Identify which cell holds the provided text, then report its [X, Y] central coordinate. 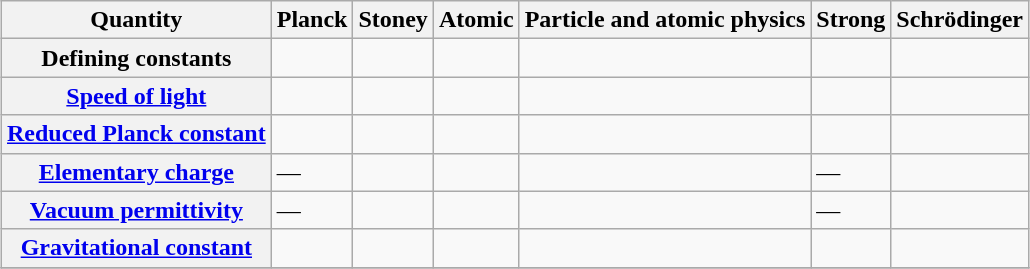
Speed of light [136, 96]
Gravitational constant [136, 248]
Schrödinger [960, 20]
Vacuum permittivity [136, 210]
Planck [312, 20]
Strong [851, 20]
Atomic [476, 20]
Quantity [136, 20]
Defining constants [136, 58]
Particle and atomic physics [665, 20]
Reduced Planck constant [136, 134]
Elementary charge [136, 172]
Stoney [393, 20]
